For the text-containing cell, return its midpoint in [X, Y] coordinate format. 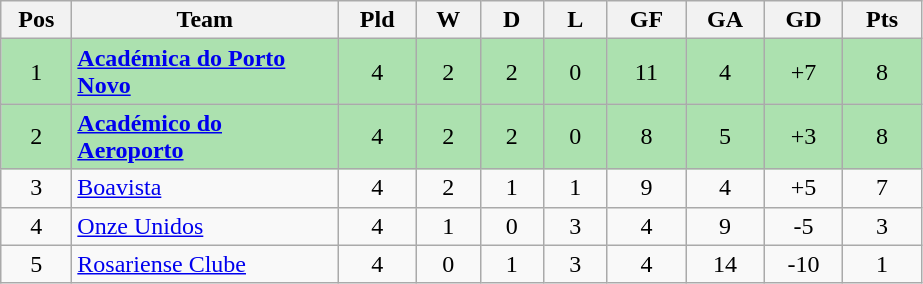
Team [205, 20]
GA [726, 20]
+7 [804, 72]
GD [804, 20]
7 [882, 188]
Pts [882, 20]
14 [726, 264]
Boavista [205, 188]
+5 [804, 188]
Onze Unidos [205, 226]
Académico do Aeroporto [205, 136]
Pos [36, 20]
+3 [804, 136]
-10 [804, 264]
-5 [804, 226]
L [576, 20]
Pld [378, 20]
11 [646, 72]
D [512, 20]
GF [646, 20]
W [448, 20]
Rosariense Clube [205, 264]
Académica do Porto Novo [205, 72]
